Return the [x, y] coordinate for the center point of the cell that contains the specified text.  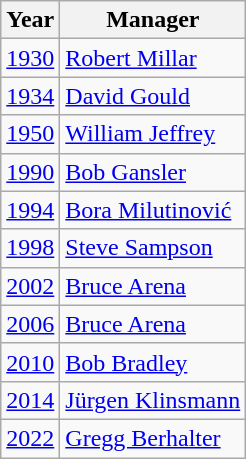
2006 [30, 324]
1950 [30, 134]
Bob Bradley [153, 362]
1990 [30, 172]
Robert Millar [153, 58]
Steve Sampson [153, 248]
Gregg Berhalter [153, 438]
David Gould [153, 96]
1998 [30, 248]
1994 [30, 210]
Bob Gansler [153, 172]
1934 [30, 96]
Year [30, 20]
2022 [30, 438]
Jürgen Klinsmann [153, 400]
Bora Milutinović [153, 210]
Manager [153, 20]
2010 [30, 362]
1930 [30, 58]
2002 [30, 286]
William Jeffrey [153, 134]
2014 [30, 400]
